Output the (x, y) coordinate of the center of the cell containing the given text.  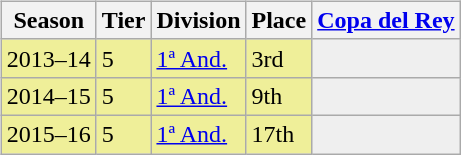
17th (279, 134)
Division (198, 20)
Copa del Rey (386, 20)
Place (279, 20)
3rd (279, 58)
9th (279, 96)
2015–16 (48, 134)
2013–14 (48, 58)
Season (48, 20)
Tier (124, 20)
2014–15 (48, 96)
